Scan for the cell matching the given text and deliver its [x, y] coordinate at center. 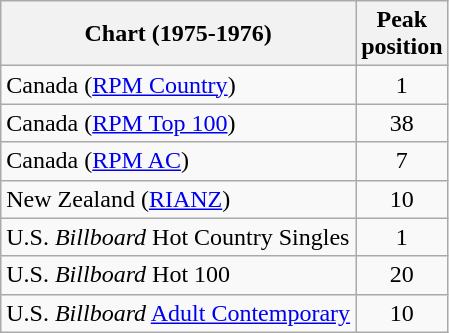
Chart (1975-1976) [178, 34]
U.S. Billboard Adult Contemporary [178, 313]
38 [402, 123]
Canada (RPM Country) [178, 85]
Canada (RPM Top 100) [178, 123]
Canada (RPM AC) [178, 161]
20 [402, 275]
New Zealand (RIANZ) [178, 199]
Peakposition [402, 34]
U.S. Billboard Hot 100 [178, 275]
U.S. Billboard Hot Country Singles [178, 237]
7 [402, 161]
